Determine the (x, y) coordinate at the center of the cell enclosing the given text.  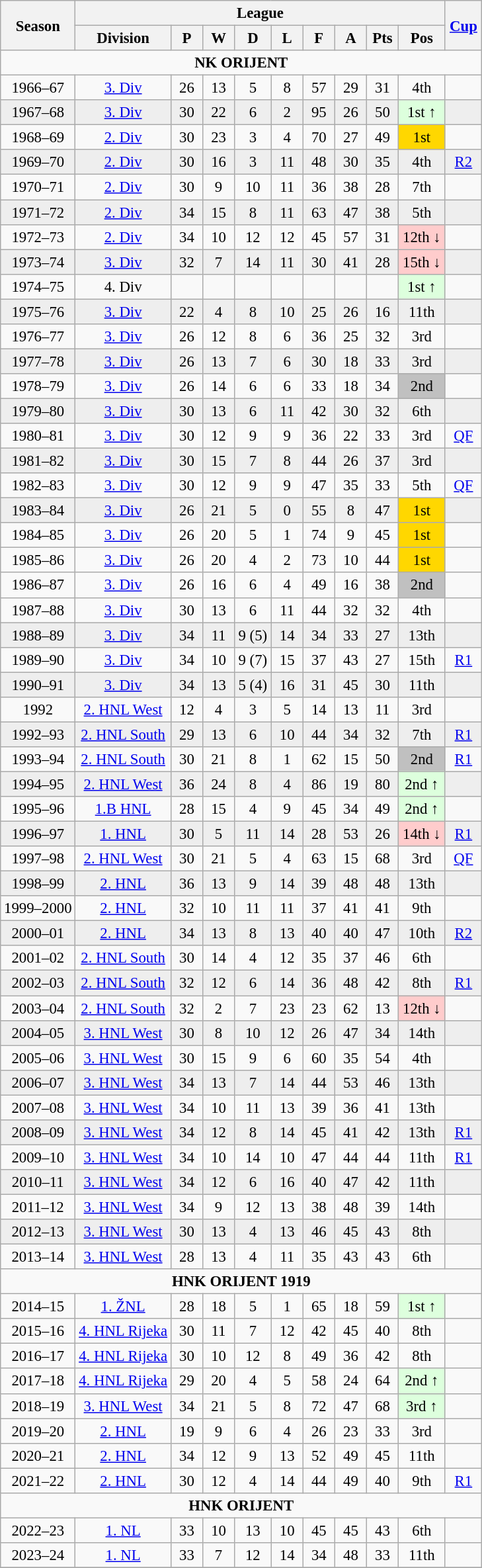
72 (319, 1406)
1988–89 (38, 635)
2006–07 (38, 1082)
15th (422, 660)
2016–17 (38, 1356)
1970–71 (38, 187)
1998–99 (38, 884)
65 (319, 1307)
2001–02 (38, 959)
2018–19 (38, 1406)
2021–22 (38, 1481)
0 (287, 511)
9 (7) (253, 660)
1996–97 (38, 834)
4. Div (123, 286)
1983–84 (38, 511)
F (319, 38)
58 (319, 1381)
55 (319, 511)
1969–70 (38, 162)
1994–95 (38, 784)
1987–88 (38, 610)
1971–72 (38, 212)
Pts (382, 38)
9 (5) (253, 635)
1978–79 (38, 386)
59 (382, 1307)
1968–69 (38, 138)
1986–87 (38, 586)
1992 (38, 710)
1995–96 (38, 809)
1.B HNL (123, 809)
2015–16 (38, 1331)
1976–77 (38, 337)
1. HNL (123, 834)
HNK ORIJENT (241, 1506)
1973–74 (38, 262)
74 (319, 535)
2005–06 (38, 1058)
1985–86 (38, 560)
73 (319, 560)
52 (319, 1456)
2017–18 (38, 1381)
2011–12 (38, 1207)
1979–80 (38, 411)
60 (319, 1058)
70 (319, 138)
1977–78 (38, 361)
2014–15 (38, 1307)
15th ↓ (422, 262)
54 (382, 1058)
2020–21 (38, 1456)
2023–24 (38, 1555)
10th (422, 934)
2010–11 (38, 1182)
L (287, 38)
3rd ↑ (422, 1406)
14th ↓ (422, 834)
1967–68 (38, 112)
2004–05 (38, 1033)
1997–98 (38, 859)
1974–75 (38, 286)
HNK ORIJENT 1919 (241, 1282)
95 (319, 112)
1980–81 (38, 436)
1982–83 (38, 486)
2000–01 (38, 934)
5 (4) (253, 685)
1999–2000 (38, 908)
2019–20 (38, 1431)
2007–08 (38, 1108)
Division (123, 38)
64 (382, 1381)
D (253, 38)
W (218, 38)
1975–76 (38, 312)
2008–09 (38, 1133)
1981–82 (38, 461)
Pos (422, 38)
86 (319, 784)
Season (38, 25)
2012–13 (38, 1232)
2003–04 (38, 1008)
1990–91 (38, 685)
1992–93 (38, 734)
80 (382, 784)
2009–10 (38, 1157)
1993–94 (38, 760)
1966–67 (38, 88)
1972–73 (38, 237)
2002–03 (38, 983)
P (186, 38)
1. ŽNL (123, 1307)
League (261, 13)
2022–23 (38, 1530)
1989–90 (38, 660)
1984–85 (38, 535)
Cup (463, 25)
NK ORIJENT (241, 63)
2013–14 (38, 1257)
A (350, 38)
